Pinpoint the cell where the given text exists, returning its [X, Y] midpoint coordinate. 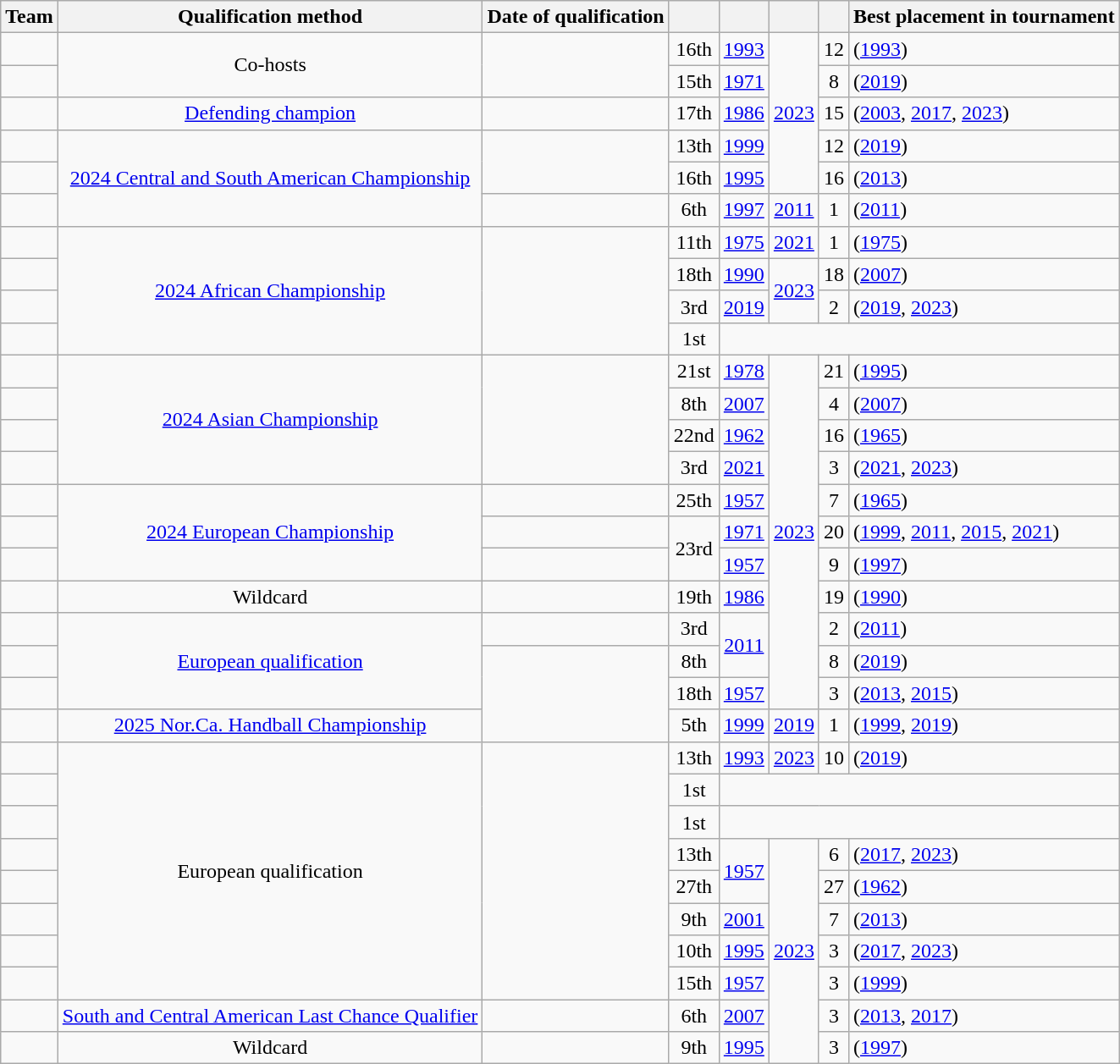
(2019, 2023) [984, 306]
11th [694, 242]
(2021, 2023) [984, 468]
(1962) [984, 886]
(2013, 2017) [984, 1016]
10 [833, 758]
(1990) [984, 597]
1962 [743, 436]
22nd [694, 436]
21 [833, 371]
17th [694, 113]
(1975) [984, 242]
Best placement in tournament [984, 17]
9 [833, 565]
4 [833, 404]
Qualification method [270, 17]
21st [694, 371]
Date of qualification [576, 17]
(1993) [984, 49]
20 [833, 532]
2001 [743, 918]
(1999) [984, 984]
1997 [743, 210]
2024 European Championship [270, 532]
2024 African Championship [270, 290]
(2003, 2017, 2023) [984, 113]
6 [833, 854]
Co-hosts [270, 65]
19 [833, 597]
27th [694, 886]
1978 [743, 371]
27 [833, 886]
South and Central American Last Chance Qualifier [270, 1016]
(1995) [984, 371]
5th [694, 725]
(1999, 2011, 2015, 2021) [984, 532]
25th [694, 500]
(2013, 2015) [984, 693]
10th [694, 951]
Team [30, 17]
15 [833, 113]
Defending champion [270, 113]
2025 Nor.Ca. Handball Championship [270, 725]
1975 [743, 242]
2024 Asian Championship [270, 419]
18 [833, 274]
1990 [743, 274]
23rd [694, 549]
19th [694, 597]
(1999, 2019) [984, 725]
2024 Central and South American Championship [270, 178]
